From the cell containing the given text, extract its center point as (x, y) coordinate. 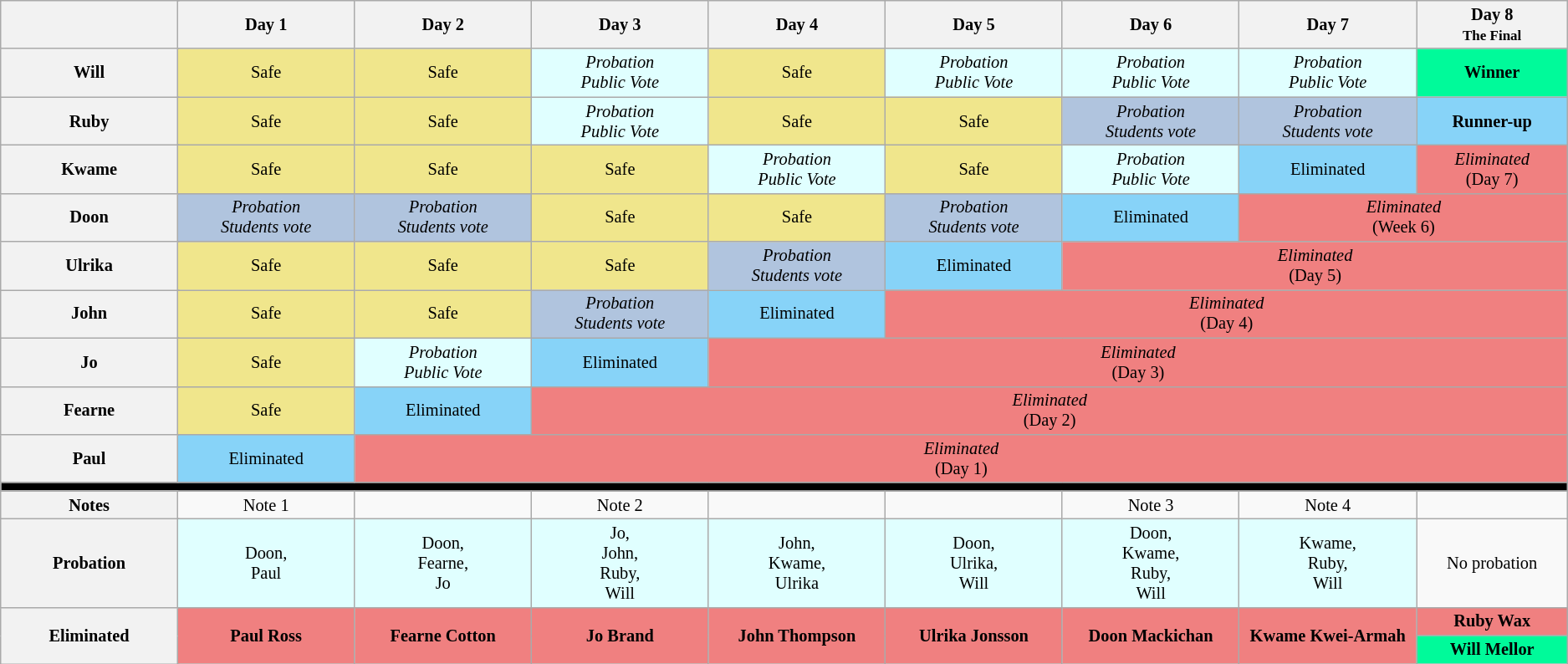
Probation (89, 563)
Eliminated(Day 4) (1227, 314)
Ulrika (89, 266)
Day 7 (1328, 24)
Eliminated(Day 1) (962, 458)
John,Kwame,Ulrika (797, 563)
Paul (89, 458)
Eliminated(Day 2) (1050, 411)
Jo,John,Ruby,Will (621, 563)
Notes (89, 505)
Paul Ross (266, 636)
Fearne Cotton (443, 636)
No probation (1492, 563)
Will Mellor (1492, 650)
Ulrika Jonsson (974, 636)
Day 4 (797, 24)
Note 4 (1328, 505)
Jo Brand (621, 636)
Doon,Fearne,Jo (443, 563)
Doon Mackichan (1151, 636)
Day 6 (1151, 24)
Doon,Paul (266, 563)
Eliminated(Day 3) (1138, 362)
Will (89, 73)
John Thompson (797, 636)
Eliminated (Day 5) (1315, 266)
Ruby (89, 121)
Doon,Kwame,Ruby,Will (1151, 563)
Day 3 (621, 24)
Day 8 The Final (1492, 24)
Kwame (89, 169)
Ruby Wax (1492, 621)
Note 3 (1151, 505)
Fearne (89, 411)
Jo (89, 362)
Eliminated (Day 7) (1492, 169)
Note 2 (621, 505)
Doon (89, 217)
Winner (1492, 73)
Note 1 (266, 505)
Runner-up (1492, 121)
Kwame Kwei-Armah (1328, 636)
Kwame,Ruby,Will (1328, 563)
Day 1 (266, 24)
Day 5 (974, 24)
Day 2 (443, 24)
John (89, 314)
Eliminated (Week 6) (1403, 217)
Doon,Ulrika,Will (974, 563)
